Return the (x, y) coordinate for the center point of the cell that contains the specified text.  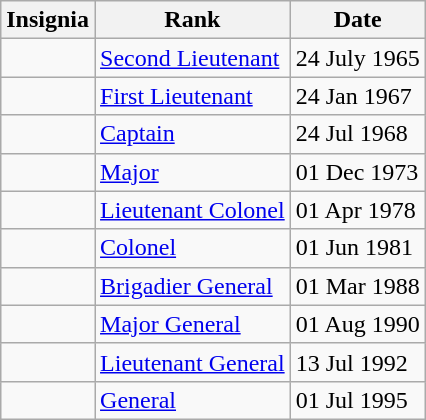
01 Mar 1988 (358, 286)
01 Jul 1995 (358, 400)
01 Aug 1990 (358, 324)
Major General (193, 324)
24 July 1965 (358, 58)
Major (193, 172)
24 Jul 1968 (358, 134)
Date (358, 20)
Captain (193, 134)
Colonel (193, 248)
General (193, 400)
Insignia (48, 20)
Lieutenant General (193, 362)
13 Jul 1992 (358, 362)
01 Apr 1978 (358, 210)
Brigadier General (193, 286)
Rank (193, 20)
24 Jan 1967 (358, 96)
Lieutenant Colonel (193, 210)
Second Lieutenant (193, 58)
01 Jun 1981 (358, 248)
01 Dec 1973 (358, 172)
First Lieutenant (193, 96)
